Determine the (x, y) coordinate at the center of the cell enclosing the given text.  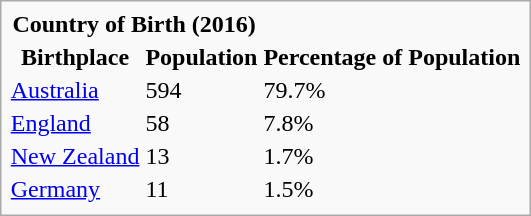
Birthplace (75, 57)
79.7% (392, 90)
13 (202, 156)
7.8% (392, 123)
Australia (75, 90)
11 (202, 189)
Country of Birth (2016) (134, 24)
Population (202, 57)
1.5% (392, 189)
New Zealand (75, 156)
1.7% (392, 156)
Germany (75, 189)
England (75, 123)
58 (202, 123)
594 (202, 90)
Percentage of Population (392, 57)
